Capture the cell that displays the provided text and extract its [x, y] central coordinate. 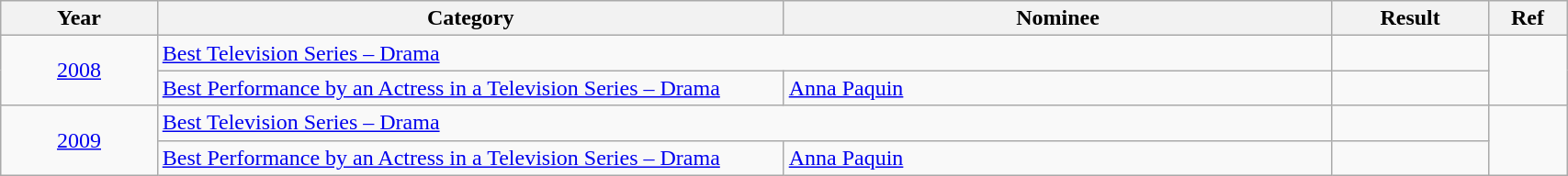
Ref [1527, 18]
Year [79, 18]
Category [470, 18]
2009 [79, 140]
Nominee [1058, 18]
2008 [79, 71]
Result [1410, 18]
